Return [x, y] of the center of cell containing provided text 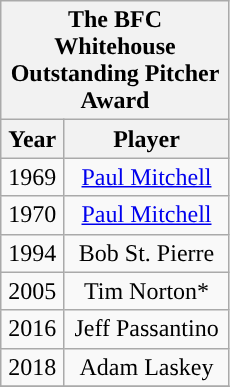
2005 [32, 291]
2016 [32, 329]
1970 [32, 215]
1994 [32, 253]
Tim Norton* [147, 291]
Bob St. Pierre [147, 253]
Player [147, 139]
The BFC Whitehouse Outstanding Pitcher Award [116, 60]
2018 [32, 367]
1969 [32, 177]
Jeff Passantino [147, 329]
Adam Laskey [147, 367]
Year [32, 139]
